Extract the (x, y) coordinate from the center of the cell holding the provided text.  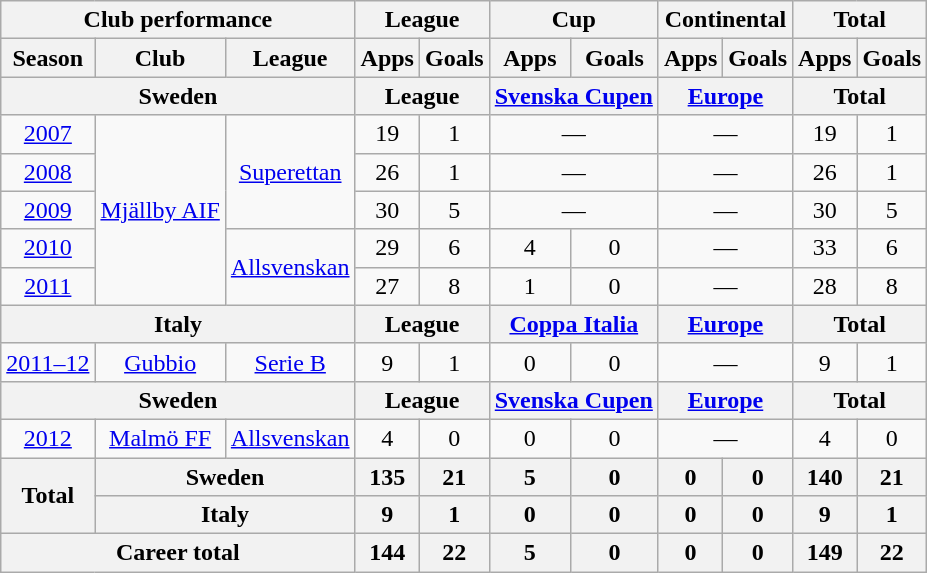
2011 (48, 286)
Club (160, 58)
29 (387, 248)
Malmö FF (160, 438)
2008 (48, 172)
Coppa Italia (574, 324)
2010 (48, 248)
28 (825, 286)
149 (825, 553)
Season (48, 58)
33 (825, 248)
27 (387, 286)
2011–12 (48, 362)
135 (387, 477)
Cup (574, 20)
Gubbio (160, 362)
Career total (178, 553)
2012 (48, 438)
Superettan (290, 172)
2007 (48, 134)
2009 (48, 210)
140 (825, 477)
Serie B (290, 362)
Mjällby AIF (160, 210)
Continental (725, 20)
Club performance (178, 20)
144 (387, 553)
